Capture the cell that displays the provided text and extract its [x, y] central coordinate. 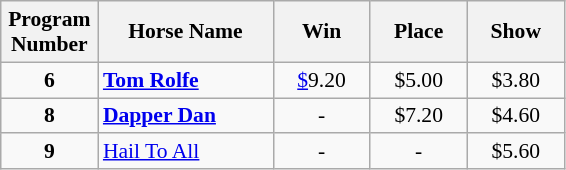
$3.80 [516, 80]
Win [322, 32]
8 [50, 116]
$5.60 [516, 152]
9 [50, 152]
Tom Rolfe [186, 80]
Show [516, 32]
$9.20 [322, 80]
Place [418, 32]
6 [50, 80]
Hail To All [186, 152]
Program Number [50, 32]
$7.20 [418, 116]
$5.00 [418, 80]
$4.60 [516, 116]
Dapper Dan [186, 116]
Horse Name [186, 32]
